From the cell containing the given text, extract its center point as (x, y) coordinate. 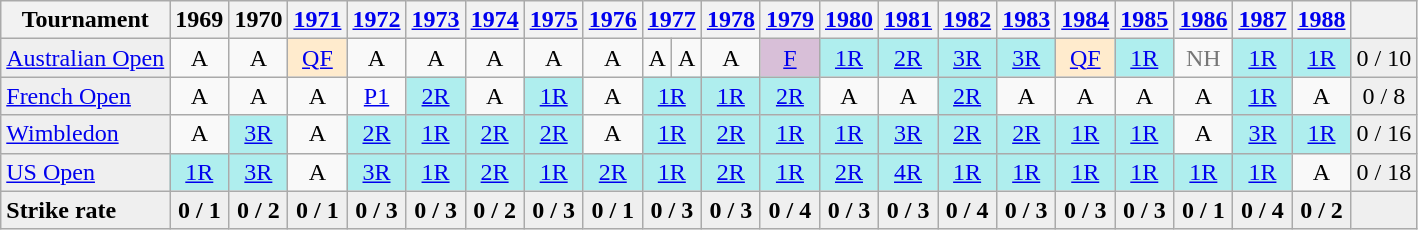
1976 (612, 20)
Wimbledon (86, 134)
1978 (730, 20)
Tournament (86, 20)
1974 (494, 20)
1985 (1144, 20)
0 / 10 (1384, 58)
1979 (790, 20)
US Open (86, 172)
Strike rate (86, 210)
1970 (258, 20)
P1 (376, 96)
1984 (1086, 20)
1972 (376, 20)
1969 (200, 20)
0 / 8 (1384, 96)
0 / 18 (1384, 172)
0 / 16 (1384, 134)
1982 (968, 20)
1980 (848, 20)
1981 (908, 20)
1971 (318, 20)
1986 (1204, 20)
NH (1204, 58)
French Open (86, 96)
F (790, 58)
1973 (436, 20)
1988 (1322, 20)
1983 (1026, 20)
Australian Open (86, 58)
1977 (672, 20)
1975 (554, 20)
1987 (1262, 20)
4R (908, 172)
